Locate the cell with the specified text and output its (x, y) center coordinate. 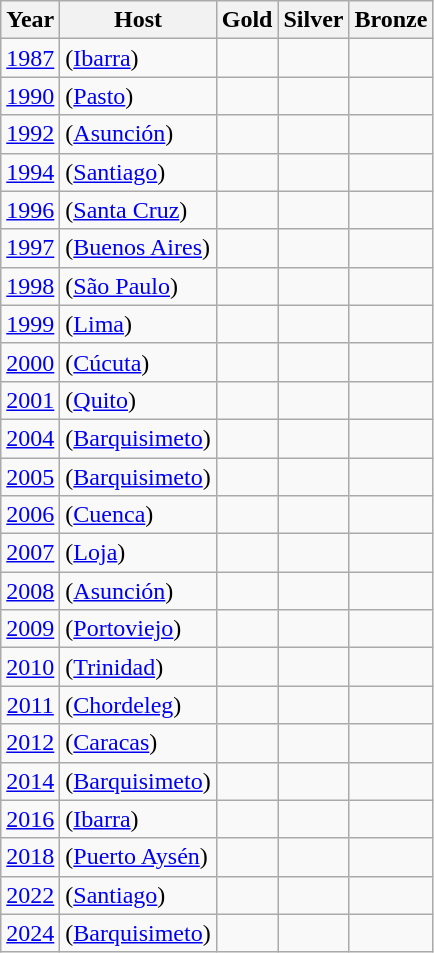
2024 (30, 933)
2007 (30, 553)
(Cuenca) (138, 515)
(Trinidad) (138, 667)
Host (138, 20)
(Puerto Aysén) (138, 857)
2010 (30, 667)
2018 (30, 857)
2008 (30, 591)
1998 (30, 286)
2001 (30, 400)
2006 (30, 515)
(Portoviejo) (138, 629)
1999 (30, 324)
2011 (30, 705)
2022 (30, 895)
Year (30, 20)
(Loja) (138, 553)
(Lima) (138, 324)
2000 (30, 362)
(Santa Cruz) (138, 210)
1990 (30, 96)
(Quito) (138, 400)
2012 (30, 743)
2004 (30, 438)
(Buenos Aires) (138, 248)
2016 (30, 819)
(Chordeleg) (138, 705)
1997 (30, 248)
(Caracas) (138, 743)
(Pasto) (138, 96)
(São Paulo) (138, 286)
1996 (30, 210)
1992 (30, 134)
2005 (30, 477)
2009 (30, 629)
2014 (30, 781)
Bronze (391, 20)
1994 (30, 172)
(Cúcuta) (138, 362)
Gold (247, 20)
1987 (30, 58)
Silver (314, 20)
